Identify which cell holds the provided text, then report its (x, y) central coordinate. 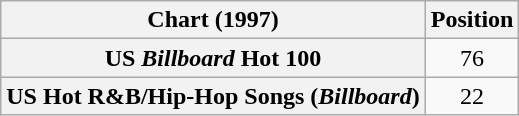
22 (472, 96)
Position (472, 20)
US Hot R&B/Hip-Hop Songs (Billboard) (213, 96)
76 (472, 58)
US Billboard Hot 100 (213, 58)
Chart (1997) (213, 20)
